Detect which cell encompasses the target text, then output its [X, Y] center coordinate. 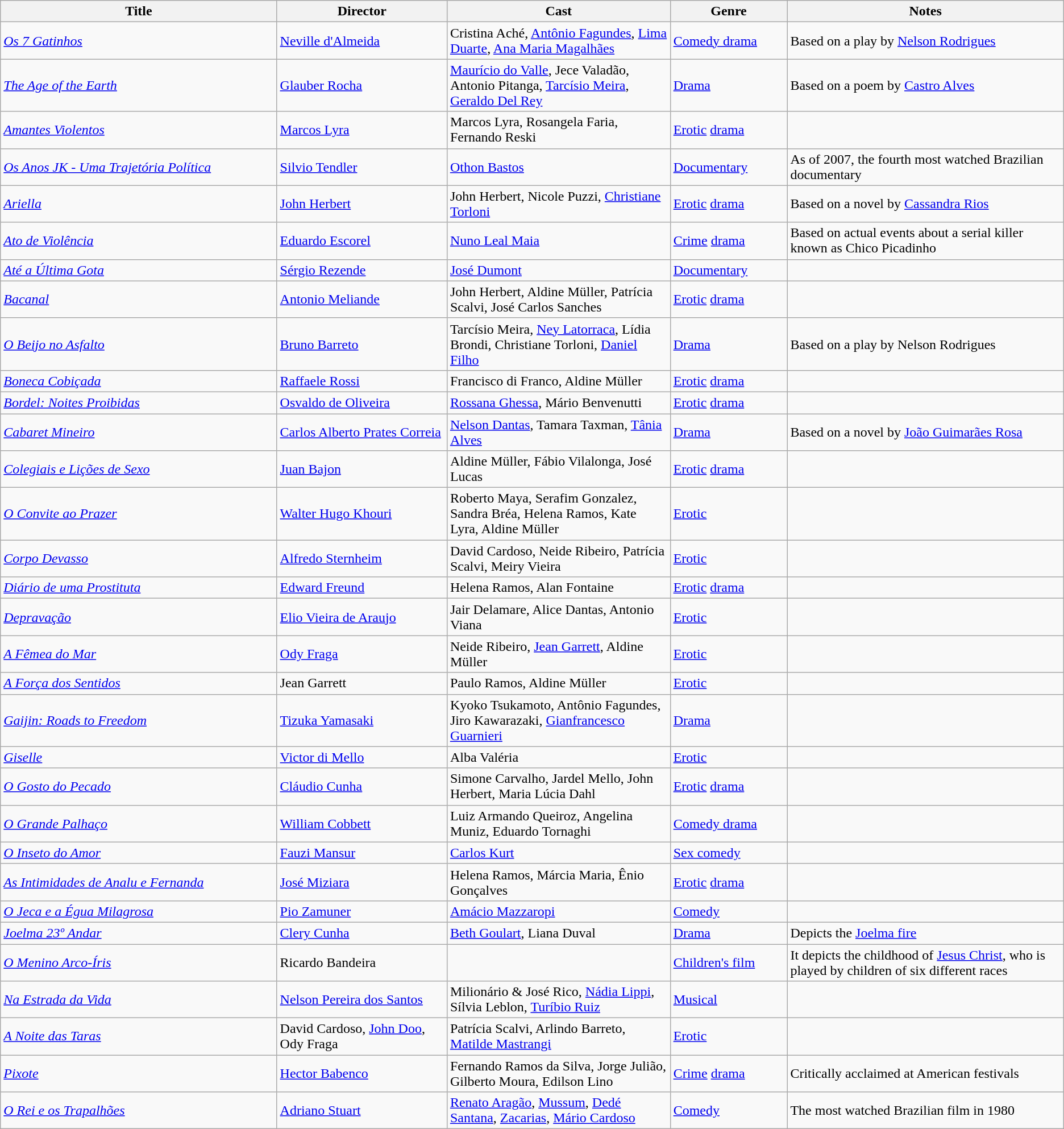
Othon Bastos [558, 167]
Helena Ramos, Márcia Maria, Ênio Gonçalves [558, 882]
Até a Última Gota [139, 270]
Fernando Ramos da Silva, Jorge Julião, Gilberto Moura, Edilson Lino [558, 1073]
Elio Vieira de Araujo [361, 617]
William Cobbett [361, 823]
Walter Hugo Khouri [361, 514]
Sex comedy [729, 853]
Tizuka Yamasaki [361, 720]
Ricardo Bandeira [361, 962]
O Grande Palhaço [139, 823]
As Intimidades de Analu e Fernanda [139, 882]
Clery Cunha [361, 933]
Francisco di Franco, Aldine Müller [558, 381]
Glauber Rocha [361, 85]
Nuno Leal Maia [558, 241]
Luiz Armando Queiroz, Angelina Muniz, Eduardo Tornaghi [558, 823]
O Beijo no Asfalto [139, 344]
Roberto Maya, Serafim Gonzalez, Sandra Bréa, Helena Ramos, Kate Lyra, Aldine Müller [558, 514]
Title [139, 11]
Na Estrada da Vida [139, 999]
Carlos Alberto Prates Correia [361, 432]
Based on a novel by Cassandra Rios [925, 204]
The most watched Brazilian film in 1980 [925, 1111]
Colegiais e Lições de Sexo [139, 470]
Nelson Pereira dos Santos [361, 999]
Neville d'Almeida [361, 41]
Victor di Mello [361, 757]
Renato Aragão, Mussum, Dedé Santana, Zacarias, Mário Cardoso [558, 1111]
Based on actual events about a serial killer known as Chico Picadinho [925, 241]
Corpo Devasso [139, 558]
Based on a novel by João Guimarães Rosa [925, 432]
Neide Ribeiro, Jean Garrett, Aldine Müller [558, 654]
John Herbert [361, 204]
Maurício do Valle, Jece Valadão, Antonio Pitanga, Tarcísio Meira, Geraldo Del Rey [558, 85]
Alba Valéria [558, 757]
O Rei e os Trapalhões [139, 1111]
Edward Freund [361, 588]
Bruno Barreto [361, 344]
Giselle [139, 757]
Eduardo Escorel [361, 241]
O Inseto do Amor [139, 853]
Cabaret Mineiro [139, 432]
Diário de uma Prostituta [139, 588]
The Age of the Earth [139, 85]
It depicts the childhood of Jesus Christ, who is played by children of six different races [925, 962]
José Miziara [361, 882]
O Menino Arco-Íris [139, 962]
Beth Goulart, Liana Duval [558, 933]
A Fêmea do Mar [139, 654]
Hector Babenco [361, 1073]
Osvaldo de Oliveira [361, 402]
Tarcísio Meira, Ney Latorraca, Lídia Brondi, Christiane Torloni, Daniel Filho [558, 344]
Based on a poem by Castro Alves [925, 85]
Cast [558, 11]
David Cardoso, Neide Ribeiro, Patrícia Scalvi, Meiry Vieira [558, 558]
Bordel: Noites Proibidas [139, 402]
Amácio Mazzaropi [558, 911]
David Cardoso, John Doo, Ody Fraga [361, 1037]
Raffaele Rossi [361, 381]
Depicts the Joelma fire [925, 933]
Boneca Cobiçada [139, 381]
John Herbert, Nicole Puzzi, Christiane Torloni [558, 204]
Cláudio Cunha [361, 787]
Fauzi Mansur [361, 853]
Nelson Dantas, Tamara Taxman, Tânia Alves [558, 432]
Carlos Kurt [558, 853]
Marcos Lyra [361, 130]
José Dumont [558, 270]
Gaijin: Roads to Freedom [139, 720]
O Jeca e a Égua Milagrosa [139, 911]
Helena Ramos, Alan Fontaine [558, 588]
Joelma 23º Andar [139, 933]
Ariella [139, 204]
Notes [925, 11]
Pixote [139, 1073]
John Herbert, Aldine Müller, Patrícia Scalvi, José Carlos Sanches [558, 299]
Depravação [139, 617]
Pio Zamuner [361, 911]
Musical [729, 999]
Genre [729, 11]
Kyoko Tsukamoto, Antônio Fagundes, Jiro Kawarazaki, Gianfrancesco Guarnieri [558, 720]
O Convite ao Prazer [139, 514]
Children's film [729, 962]
Silvio Tendler [361, 167]
Adriano Stuart [361, 1111]
Aldine Müller, Fábio Vilalonga, José Lucas [558, 470]
Juan Bajon [361, 470]
Jean Garrett [361, 683]
A Noite das Taras [139, 1037]
Sérgio Rezende [361, 270]
Jair Delamare, Alice Dantas, Antonio Viana [558, 617]
Director [361, 11]
Rossana Ghessa, Mário Benvenutti [558, 402]
Ody Fraga [361, 654]
Milionário & José Rico, Nádia Lippi, Sílvia Leblon, Turíbio Ruiz [558, 999]
Simone Carvalho, Jardel Mello, John Herbert, Maria Lúcia Dahl [558, 787]
Os Anos JK - Uma Trajetória Política [139, 167]
Critically acclaimed at American festivals [925, 1073]
Os 7 Gatinhos [139, 41]
Paulo Ramos, Aldine Müller [558, 683]
Ato de Violência [139, 241]
As of 2007, the fourth most watched Brazilian documentary [925, 167]
Amantes Violentos [139, 130]
Marcos Lyra, Rosangela Faria, Fernando Reski [558, 130]
Antonio Meliande [361, 299]
A Força dos Sentidos [139, 683]
Bacanal [139, 299]
Patrícia Scalvi, Arlindo Barreto, Matilde Mastrangi [558, 1037]
Cristina Aché, Antônio Fagundes, Lima Duarte, Ana Maria Magalhães [558, 41]
O Gosto do Pecado [139, 787]
Alfredo Sternheim [361, 558]
